Pinpoint the cell where the given text exists, returning its [x, y] midpoint coordinate. 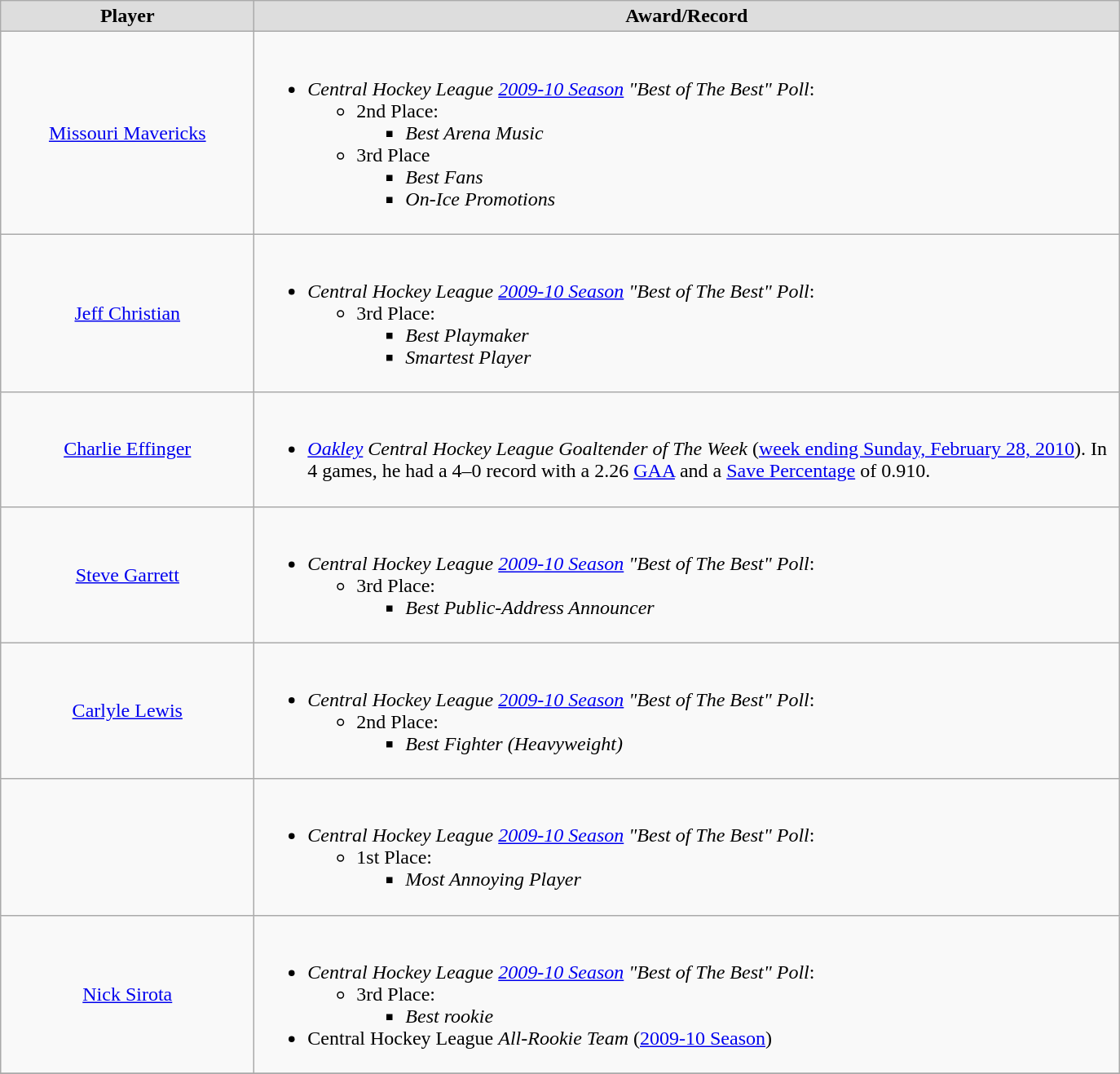
Player [127, 16]
Nick Sirota [127, 994]
Central Hockey League 2009-10 Season "Best of The Best" Poll:2nd Place:Best Fighter (Heavyweight) [686, 711]
Jeff Christian [127, 313]
Award/Record [686, 16]
Steve Garrett [127, 574]
Central Hockey League 2009-10 Season "Best of The Best" Poll:3rd Place:Best PlaymakerSmartest Player [686, 313]
Central Hockey League 2009-10 Season "Best of The Best" Poll:3rd Place:Best Public-Address Announcer [686, 574]
Missouri Mavericks [127, 133]
Charlie Effinger [127, 449]
Central Hockey League 2009-10 Season "Best of The Best" Poll:3rd Place:Best rookieCentral Hockey League All-Rookie Team (2009-10 Season) [686, 994]
Central Hockey League 2009-10 Season "Best of The Best" Poll:1st Place:Most Annoying Player [686, 846]
Carlyle Lewis [127, 711]
Central Hockey League 2009-10 Season "Best of The Best" Poll:2nd Place:Best Arena Music3rd PlaceBest FansOn-Ice Promotions [686, 133]
